Output the (X, Y) coordinate of the center of the cell containing the given text.  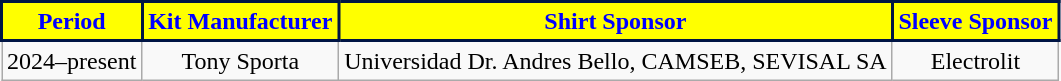
Shirt Sponsor (616, 22)
Universidad Dr. Andres Bello, CAMSEB, SEVISAL SA (616, 60)
Kit Manufacturer (240, 22)
Sleeve Sponsor (976, 22)
Tony Sporta (240, 60)
2024–present (72, 60)
Electrolit (976, 60)
Period (72, 22)
